Locate the cell with the specified text and output its [x, y] center coordinate. 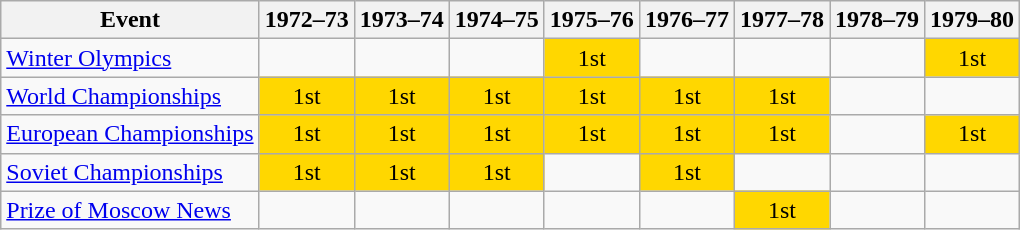
European Championships [130, 134]
1976–77 [686, 20]
1977–78 [782, 20]
1979–80 [972, 20]
1975–76 [592, 20]
Prize of Moscow News [130, 210]
1978–79 [878, 20]
1972–73 [306, 20]
Event [130, 20]
1974–75 [496, 20]
World Championships [130, 96]
Winter Olympics [130, 58]
1973–74 [402, 20]
Soviet Championships [130, 172]
